Return (x, y) of the center of cell containing provided text 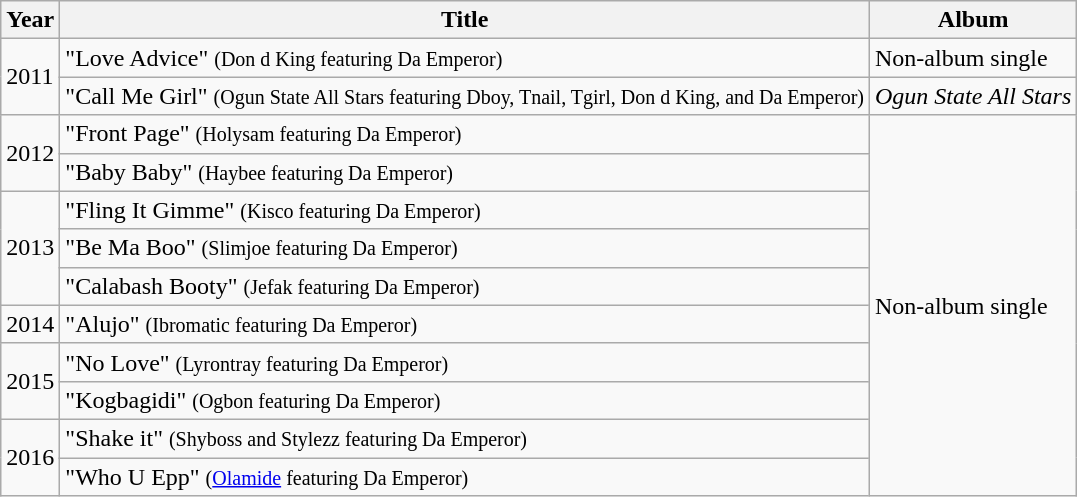
"Kogbagidi" (Ogbon featuring Da Emperor) (465, 400)
"Love Advice" (Don d King featuring Da Emperor) (465, 58)
2014 (30, 324)
Year (30, 20)
"Be Ma Boo" (Slimjoe featuring Da Emperor) (465, 248)
"Baby Baby" (Haybee featuring Da Emperor) (465, 172)
2016 (30, 457)
"Call Me Girl" (Ogun State All Stars featuring Dboy, Tnail, Tgirl, Don d King, and Da Emperor) (465, 96)
"Alujo" (Ibromatic featuring Da Emperor) (465, 324)
"No Love" (Lyrontray featuring Da Emperor) (465, 362)
2015 (30, 381)
"Calabash Booty" (Jefak featuring Da Emperor) (465, 286)
Album (974, 20)
Ogun State All Stars (974, 96)
Title (465, 20)
"Front Page" (Holysam featuring Da Emperor) (465, 134)
2011 (30, 77)
"Who U Epp" (Olamide featuring Da Emperor) (465, 477)
2012 (30, 153)
"Fling It Gimme" (Kisco featuring Da Emperor) (465, 210)
2013 (30, 248)
"Shake it" (Shyboss and Stylezz featuring Da Emperor) (465, 438)
